Pinpoint the cell where the given text exists, returning its (X, Y) midpoint coordinate. 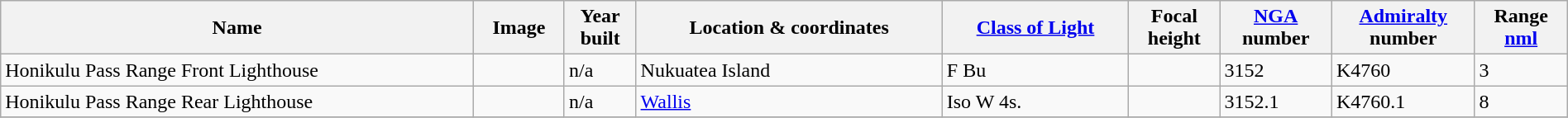
Nukuatea Island (789, 70)
3152.1 (1276, 101)
Name (237, 28)
3152 (1276, 70)
8 (1521, 101)
Rangenml (1521, 28)
3 (1521, 70)
K4760.1 (1403, 101)
Honikulu Pass Range Front Lighthouse (237, 70)
F Bu (1035, 70)
K4760 (1403, 70)
NGAnumber (1276, 28)
Wallis (789, 101)
Yearbuilt (600, 28)
Class of Light (1035, 28)
Location & coordinates (789, 28)
Image (519, 28)
Iso W 4s. (1035, 101)
Admiraltynumber (1403, 28)
Focalheight (1174, 28)
Honikulu Pass Range Rear Lighthouse (237, 101)
